Output the (X, Y) coordinate of the center of the cell containing the given text.  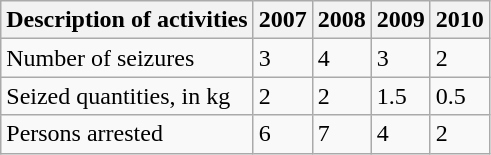
Seized quantities, in kg (127, 96)
Persons arrested (127, 134)
6 (282, 134)
2007 (282, 20)
2009 (400, 20)
0.5 (460, 96)
1.5 (400, 96)
Description of activities (127, 20)
7 (342, 134)
2010 (460, 20)
Number of seizures (127, 58)
2008 (342, 20)
